Return the (x, y) coordinate for the center point of the cell that contains the specified text.  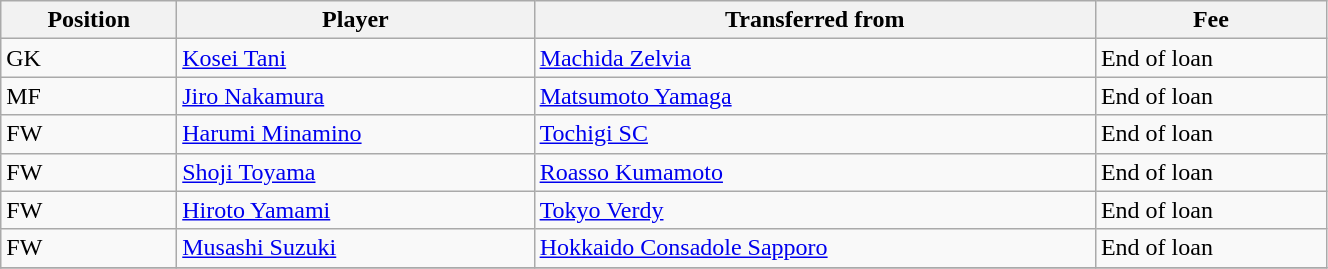
Harumi Minamino (356, 134)
Jiro Nakamura (356, 96)
Matsumoto Yamaga (814, 96)
Tokyo Verdy (814, 210)
Hiroto Yamami (356, 210)
MF (89, 96)
Player (356, 20)
Position (89, 20)
Shoji Toyama (356, 172)
Kosei Tani (356, 58)
Roasso Kumamoto (814, 172)
Hokkaido Consadole Sapporo (814, 248)
Musashi Suzuki (356, 248)
GK (89, 58)
Machida Zelvia (814, 58)
Tochigi SC (814, 134)
Fee (1210, 20)
Transferred from (814, 20)
